Scan for the cell matching the given text and deliver its [x, y] coordinate at center. 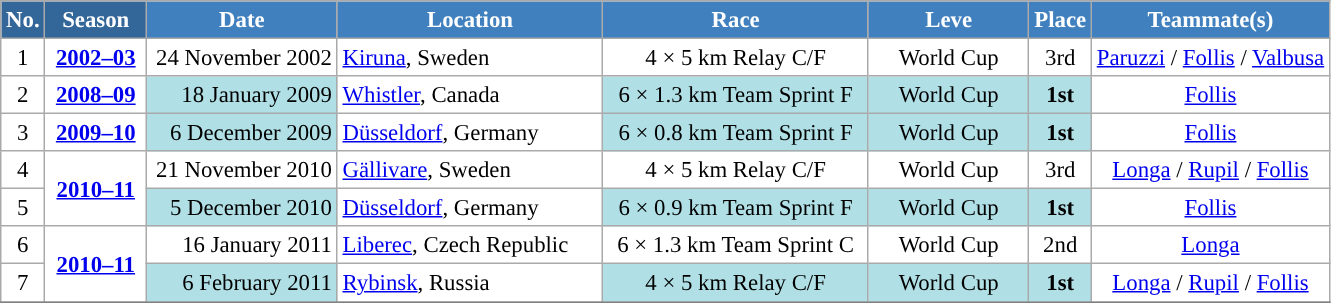
Date [242, 20]
21 November 2010 [242, 170]
Whistler, Canada [470, 95]
Liberec, Czech Republic [470, 245]
Teammate(s) [1210, 20]
Longa [1210, 245]
1 [23, 58]
2008–09 [96, 95]
3 [23, 133]
2 [23, 95]
6 × 0.8 km Team Sprint F [736, 133]
6 February 2011 [242, 283]
2002–03 [96, 58]
4 [23, 170]
6 December 2009 [242, 133]
Season [96, 20]
6 × 1.3 km Team Sprint C [736, 245]
6 × 1.3 km Team Sprint F [736, 95]
Gällivare, Sweden [470, 170]
18 January 2009 [242, 95]
No. [23, 20]
2nd [1060, 245]
5 [23, 208]
Place [1060, 20]
7 [23, 283]
Kiruna, Sweden [470, 58]
Leve [948, 20]
Location [470, 20]
6 × 0.9 km Team Sprint F [736, 208]
2009–10 [96, 133]
6 [23, 245]
Rybinsk, Russia [470, 283]
16 January 2011 [242, 245]
24 November 2002 [242, 58]
Race [736, 20]
5 December 2010 [242, 208]
Paruzzi / Follis / Valbusa [1210, 58]
